Scan for the cell matching the given text and deliver its (X, Y) coordinate at center. 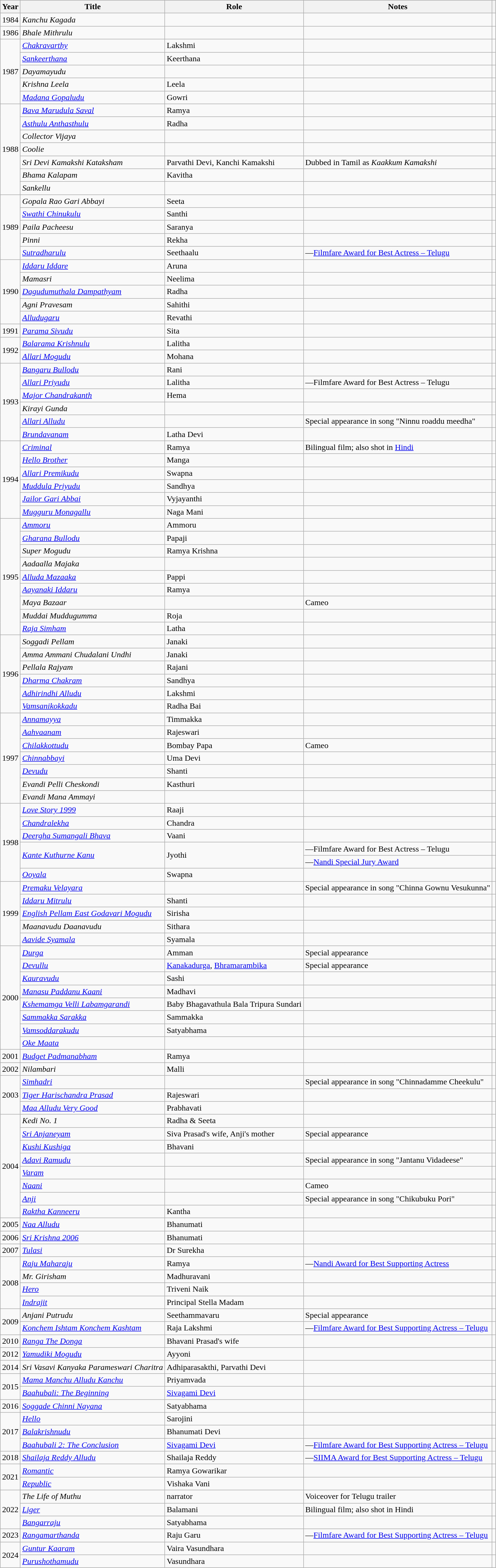
Sankellu (93, 188)
Krishna Leela (93, 84)
Iddaru Mitrulu (93, 901)
Kushi Kushiga (93, 1147)
2022 (10, 1509)
The Life of Muthu (93, 1497)
Jailor Gari Abbai (93, 499)
Oke Maata (93, 1043)
Sankeerthana (93, 59)
1988 (10, 149)
Vasundhara (234, 1561)
Allari Alludu (93, 421)
1999 (10, 914)
Ramya Gowarikar (234, 1471)
Bhale Mithrulu (93, 33)
2004 (10, 1166)
Vaani (234, 836)
Madhavi (234, 991)
1998 (10, 842)
Rangamarthanda (93, 1535)
Budget Padmanabham (93, 1056)
Gopala Rao Gari Abbayi (93, 201)
Swathi Chinukulu (93, 214)
Bhama Kalapam (93, 175)
2009 (10, 1322)
Sahithi (234, 305)
Paila Pacheesu (93, 227)
narrator (234, 1497)
Sri Anjaneyam (93, 1134)
Aahvaanam (93, 732)
Guntur Kaaram (93, 1548)
Ooyala (93, 875)
Bombay Papa (234, 745)
Vishaka Vani (234, 1484)
Mr. Girisham (93, 1276)
Baby Bhagavathula Bala Tripura Sundari (234, 1004)
1997 (10, 758)
Major Chandrakanth (93, 395)
Vamsanikokkadu (93, 706)
2021 (10, 1477)
Coolie (93, 149)
Sammakka Sarakka (93, 1017)
Liger (93, 1509)
Muddula Priyudu (93, 486)
Sarojini (234, 1419)
2017 (10, 1432)
1986 (10, 33)
Romantic (93, 1471)
Ranga The Donga (93, 1341)
Alludugaru (93, 318)
Kauravudu (93, 978)
Special appearance in song "Chikubuku Pori" (398, 1198)
Kantha (234, 1212)
Kanchu Kagada (93, 20)
Rekha (234, 240)
Evandi Pelli Cheskondi (93, 784)
Alluda Mazaaka (93, 577)
Devudu (93, 771)
Brundavanam (93, 434)
Sirisha (234, 914)
Simhadri (93, 1082)
2023 (10, 1535)
Konchem Ishtam Konchem Kashtam (93, 1328)
Kante Kuthurne Kanu (93, 855)
Balarama Krishnulu (93, 343)
Kavitha (234, 175)
Keerthana (234, 59)
Naa Alludu (93, 1225)
—Nandi Award for Best Supporting Actress (398, 1263)
Chakravarthy (93, 46)
Annamayya (93, 719)
Prabhavati (234, 1108)
Rani (234, 369)
Syamala (234, 939)
Agni Pravesam (93, 305)
Roja (234, 616)
Mohana (234, 356)
Premaku Velayara (93, 888)
Sutradharulu (93, 253)
Republic (93, 1484)
Seeta (234, 201)
1995 (10, 577)
Kshemamga Velli Labamgarandi (93, 1004)
Pellala Rajyam (93, 667)
Dr Surekha (234, 1250)
2018 (10, 1458)
Super Mogudu (93, 551)
Special appearance in song "Chinnadamme Cheekulu" (398, 1082)
Naga Mani (234, 512)
Bhavani (234, 1147)
Dagudumuthala Dampathyam (93, 292)
Varam (93, 1173)
Amman (234, 952)
Vaira Vasundhara (234, 1548)
Sithara (234, 926)
Hello Brother (93, 460)
1989 (10, 227)
Special appearance in song "Chinna Gownu Vesukunna" (398, 888)
Sita (234, 330)
Baahubali: The Beginning (93, 1393)
Aayanaki Iddaru (93, 590)
Allari Priyudu (93, 383)
Muddai Muddugumma (93, 616)
Raja Lakshmi (234, 1328)
Seethammavaru (234, 1315)
Adhirindhi Alludu (93, 693)
Voiceover for Telugu trailer (398, 1497)
Raja Simham (93, 629)
Allari Premikudu (93, 473)
Raktha Kanneeru (93, 1212)
Revathi (234, 318)
2014 (10, 1367)
1984 (10, 20)
Mugguru Monagallu (93, 512)
Notes (398, 7)
Hello (93, 1419)
Maya Bazaar (93, 603)
Seethaalu (234, 253)
2006 (10, 1238)
Raaji (234, 810)
Latha Devi (234, 434)
Tiger Harischandra Prasad (93, 1095)
Iddaru Iddare (93, 266)
Criminal (93, 447)
Malli (234, 1069)
Leela (234, 84)
Nilambari (93, 1069)
Dayamayudu (93, 71)
Collector Vijaya (93, 136)
Uma Devi (234, 758)
Ramya Krishna (234, 551)
Bangarraju (93, 1522)
Pinni (93, 240)
Asthulu Anthasthulu (93, 123)
Shailaja Reddy Alludu (93, 1458)
Allari Mogudu (93, 356)
Gharana Bullodu (93, 538)
2016 (10, 1406)
Saranya (234, 227)
Soggade Chinni Nayana (93, 1406)
Papaji (234, 538)
Radha Bai (234, 706)
Sashi (234, 978)
Kedi No. 1 (93, 1121)
Hema (234, 395)
Durga (93, 952)
Dharma Chakram (93, 680)
Maa Alludu Very Good (93, 1108)
Priyamvada (234, 1380)
Madana Gopaludu (93, 97)
Love Story 1999 (93, 810)
Chandralekha (93, 823)
2002 (10, 1069)
Sri Krishna 2006 (93, 1238)
Neelima (234, 279)
Anjani Putrudu (93, 1315)
Bangaru Bullodu (93, 369)
Naani (93, 1185)
Vyjayanthi (234, 499)
Indrajit (93, 1302)
2015 (10, 1386)
2024 (10, 1555)
Chandra (234, 823)
Anji (93, 1198)
—Nandi Special Jury Award (398, 862)
Balakrishnudu (93, 1432)
Title (93, 7)
Rajani (234, 667)
Bhavani Prasad's wife (234, 1341)
Principal Stella Madam (234, 1302)
1992 (10, 350)
Evandi Mana Ammayi (93, 797)
Madhuravani (234, 1276)
Kasthuri (234, 784)
Mamasri (93, 279)
Timmakka (234, 719)
Aadaalla Majaka (93, 564)
2012 (10, 1354)
Triveni Naik (234, 1289)
2000 (10, 998)
Parvathi Devi, Kanchi Kamakshi (234, 162)
Purushothamudu (93, 1561)
Aruna (234, 266)
Siva Prasad's wife, Anji's mother (234, 1134)
Tulasi (93, 1250)
1990 (10, 292)
Shailaja Reddy (234, 1458)
Soggadi Pellam (93, 642)
Devullu (93, 965)
Dubbed in Tamil as Kaakkum Kamakshi (398, 162)
Hero (93, 1289)
Sri Vasavi Kanyaka Parameswari Charitra (93, 1367)
Amma Ammani Chudalani Undhi (93, 654)
Aavide Syamala (93, 939)
Latha (234, 629)
—SIIMA Award for Best Supporting Actress – Telugu (398, 1458)
Deergha Sumangali Bhava (93, 836)
1996 (10, 674)
Raju Garu (234, 1535)
Mama Manchu Alludu Kanchu (93, 1380)
Kanakadurga, Bhramarambika (234, 965)
Special appearance in song "Jantanu Vidadeese" (398, 1160)
Parama Sivudu (93, 330)
Manga (234, 460)
English Pellam East Godavari Mogudu (93, 914)
Kirayi Gunda (93, 408)
Adhiparasakthi, Parvathi Devi (234, 1367)
1994 (10, 480)
1987 (10, 71)
Manasu Paddanu Kaani (93, 991)
2001 (10, 1056)
Pappi (234, 577)
Sammakka (234, 1017)
Ayyoni (234, 1354)
1993 (10, 402)
Special appearance in song "Ninnu roaddu meedha" (398, 421)
Bava Marudula Saval (93, 110)
1991 (10, 330)
Raju Maharaju (93, 1263)
Jyothi (234, 855)
Chilakkottudu (93, 745)
Radha & Seeta (234, 1121)
Vamsoddarakudu (93, 1030)
Gowri (234, 97)
Santhi (234, 214)
Balamani (234, 1509)
2007 (10, 1250)
Adavi Ramudu (93, 1160)
Yamudiki Mogudu (93, 1354)
Role (234, 7)
2003 (10, 1095)
2008 (10, 1283)
Chinnabbayi (93, 758)
Baahubali 2: The Conclusion (93, 1445)
Sri Devi Kamakshi Kataksham (93, 162)
Bhanumati Devi (234, 1432)
Year (10, 7)
2005 (10, 1225)
Maanavudu Daanavudu (93, 926)
2010 (10, 1341)
